Return [X, Y] of the center of cell containing provided text 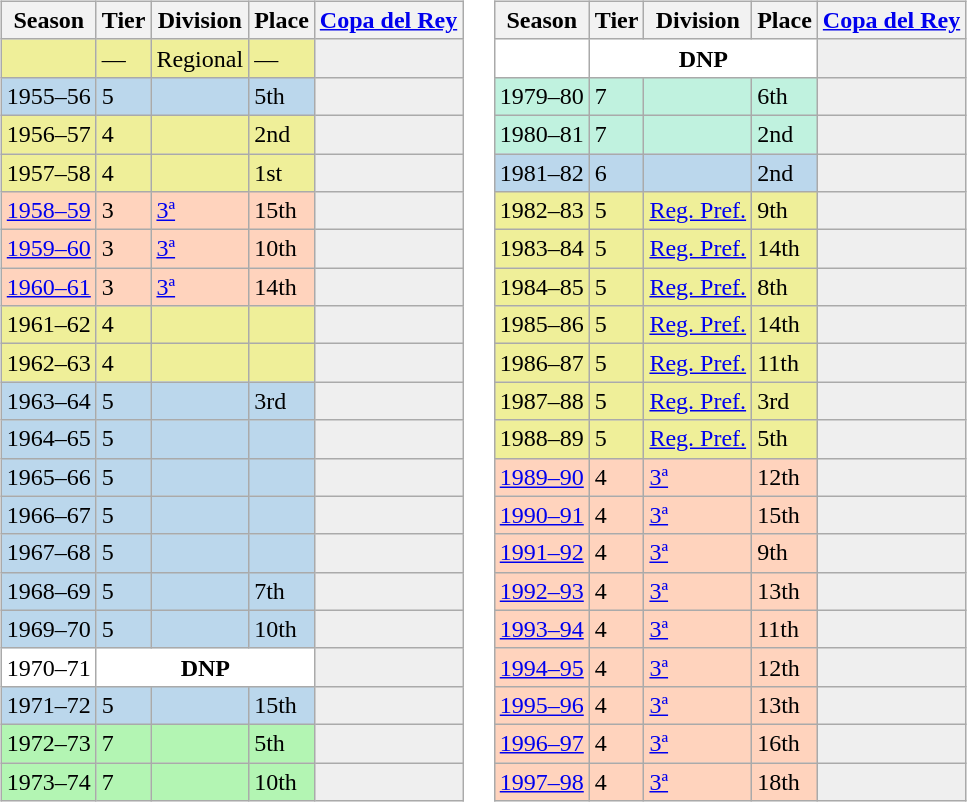
1964–65 [48, 439]
1987–88 [542, 401]
1979–80 [542, 96]
1957–58 [48, 173]
1956–57 [48, 134]
7th [282, 591]
1993–94 [542, 629]
1986–87 [542, 363]
18th [785, 781]
1961–62 [48, 325]
1970–71 [48, 667]
1997–98 [542, 781]
1996–97 [542, 743]
1st [282, 173]
1965–66 [48, 477]
1963–64 [48, 401]
1995–96 [542, 705]
16th [785, 743]
1971–72 [48, 705]
1994–95 [542, 667]
1992–93 [542, 591]
1980–81 [542, 134]
1984–85 [542, 287]
1972–73 [48, 743]
Regional [200, 58]
1958–59 [48, 211]
1960–61 [48, 287]
8th [785, 287]
1973–74 [48, 781]
1966–67 [48, 515]
1959–60 [48, 249]
1962–63 [48, 363]
1968–69 [48, 591]
1982–83 [542, 211]
1981–82 [542, 173]
1969–70 [48, 629]
1967–68 [48, 553]
1990–91 [542, 515]
1985–86 [542, 325]
1991–92 [542, 553]
6th [785, 96]
6 [616, 173]
1988–89 [542, 439]
1955–56 [48, 96]
1983–84 [542, 249]
1989–90 [542, 477]
